Extract the [X, Y] coordinate from the center of the cell holding the provided text.  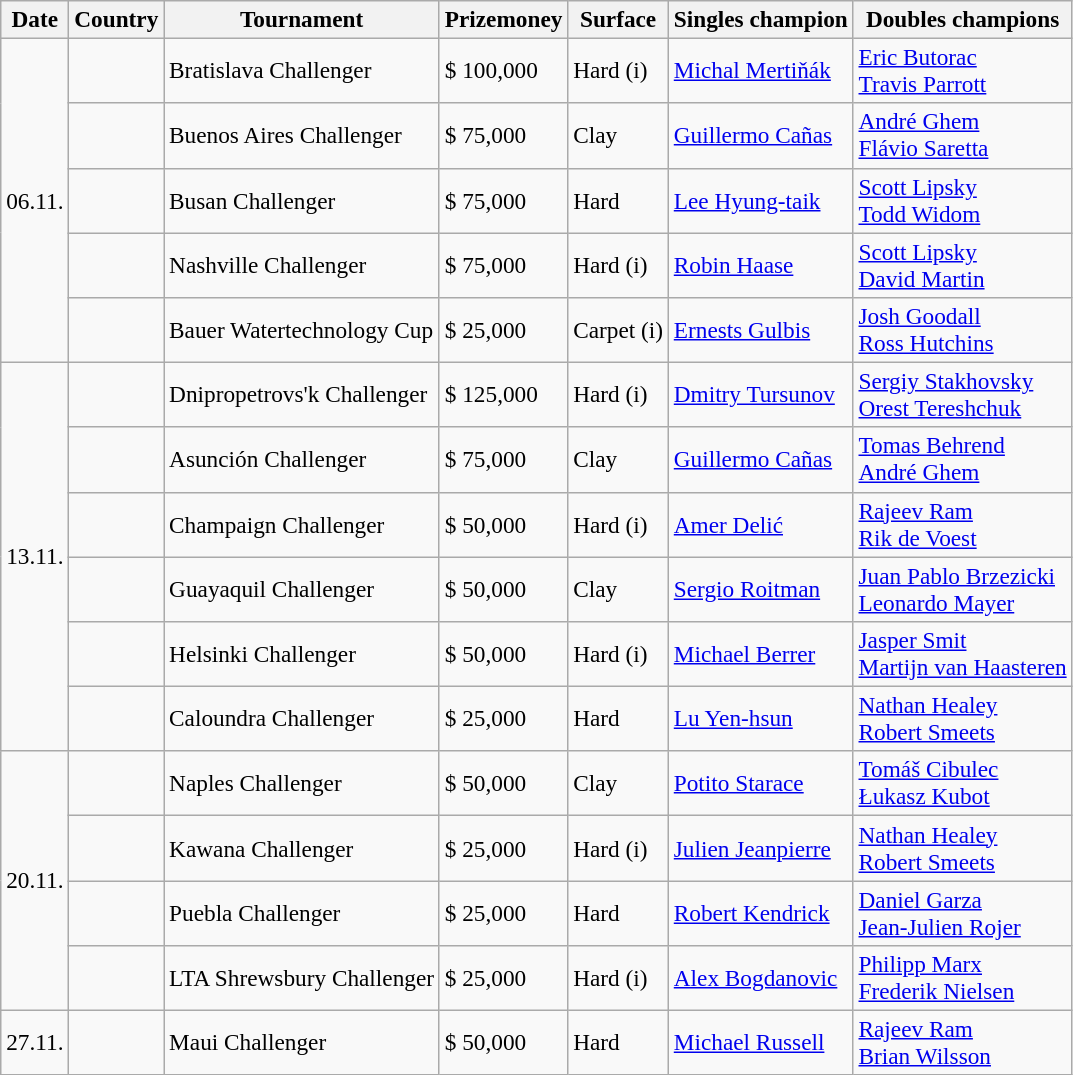
Sergio Roitman [760, 588]
André Ghem Flávio Saretta [962, 136]
Alex Bogdanovic [760, 978]
20.11. [35, 880]
Bauer Watertechnology Cup [302, 330]
LTA Shrewsbury Challenger [302, 978]
Robert Kendrick [760, 912]
Michal Mertiňák [760, 70]
Helsinki Challenger [302, 654]
Naples Challenger [302, 784]
Scott Lipsky Todd Widom [962, 200]
06.11. [35, 200]
Caloundra Challenger [302, 718]
Bratislava Challenger [302, 70]
Amer Delić [760, 524]
Busan Challenger [302, 200]
Nashville Challenger [302, 264]
Daniel Garza Jean-Julien Rojer [962, 912]
27.11. [35, 1042]
Date [35, 19]
Rajeev Ram Rik de Voest [962, 524]
Michael Russell [760, 1042]
Prizemoney [503, 19]
Guayaquil Challenger [302, 588]
Ernests Gulbis [760, 330]
Michael Berrer [760, 654]
Josh Goodall Ross Hutchins [962, 330]
Sergiy Stakhovsky Orest Tereshchuk [962, 394]
Eric Butorac Travis Parrott [962, 70]
Tomáš Cibulec Łukasz Kubot [962, 784]
Buenos Aires Challenger [302, 136]
13.11. [35, 556]
Singles champion [760, 19]
Philipp Marx Frederik Nielsen [962, 978]
Country [116, 19]
Asunción Challenger [302, 460]
Tomas Behrend André Ghem [962, 460]
Julien Jeanpierre [760, 848]
Jasper Smit Martijn van Haasteren [962, 654]
Champaign Challenger [302, 524]
$ 125,000 [503, 394]
Maui Challenger [302, 1042]
Surface [618, 19]
Kawana Challenger [302, 848]
Potito Starace [760, 784]
Rajeev Ram Brian Wilsson [962, 1042]
Dnipropetrovs'k Challenger [302, 394]
Robin Haase [760, 264]
Doubles champions [962, 19]
$ 100,000 [503, 70]
Carpet (i) [618, 330]
Lu Yen-hsun [760, 718]
Lee Hyung-taik [760, 200]
Dmitry Tursunov [760, 394]
Juan Pablo Brzezicki Leonardo Mayer [962, 588]
Puebla Challenger [302, 912]
Scott Lipsky David Martin [962, 264]
Tournament [302, 19]
